Search for the cell housing the specified text and yield its [X, Y] center coordinate. 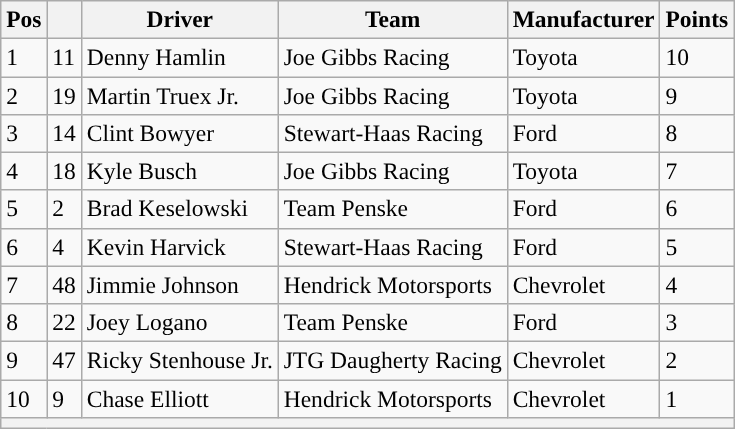
Manufacturer [584, 19]
Brad Keselowski [180, 209]
11 [64, 57]
47 [64, 360]
48 [64, 285]
Chase Elliott [180, 398]
14 [64, 133]
Driver [180, 19]
JTG Daugherty Racing [392, 360]
Kyle Busch [180, 171]
Team [392, 19]
Points [697, 19]
Joey Logano [180, 322]
22 [64, 322]
19 [64, 95]
Denny Hamlin [180, 57]
Jimmie Johnson [180, 285]
Pos [24, 19]
Clint Bowyer [180, 133]
Kevin Harvick [180, 247]
Martin Truex Jr. [180, 95]
18 [64, 171]
Ricky Stenhouse Jr. [180, 360]
